Locate the cell with the specified text and output its (X, Y) center coordinate. 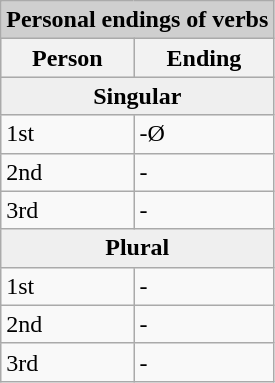
Person (68, 58)
Singular (138, 96)
-Ø (204, 134)
Plural (138, 248)
Personal endings of verbs (138, 20)
Ending (204, 58)
